Return the [x, y] coordinate for the center point of the cell that contains the specified text.  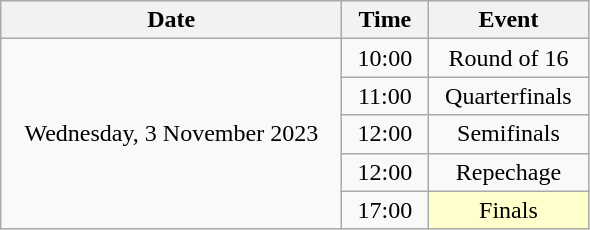
Time [385, 20]
Round of 16 [508, 58]
10:00 [385, 58]
Finals [508, 210]
Event [508, 20]
11:00 [385, 96]
Wednesday, 3 November 2023 [172, 134]
17:00 [385, 210]
Semifinals [508, 134]
Date [172, 20]
Repechage [508, 172]
Quarterfinals [508, 96]
